From the cell containing the given text, extract its center point as [X, Y] coordinate. 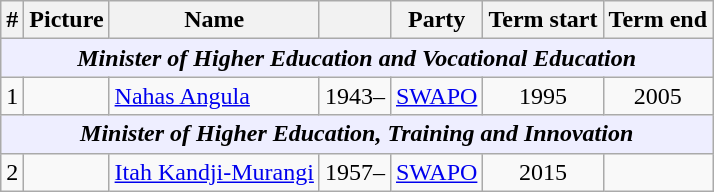
Term end [658, 20]
1943– [354, 96]
2015 [543, 172]
2 [12, 172]
Term start [543, 20]
Itah Kandji-Murangi [214, 172]
1995 [543, 96]
Picture [66, 20]
2005 [658, 96]
Name [214, 20]
Nahas Angula [214, 96]
Minister of Higher Education and Vocational Education [357, 58]
1 [12, 96]
Minister of Higher Education, Training and Innovation [357, 134]
1957– [354, 172]
# [12, 20]
Party [436, 20]
